Identify which cell holds the provided text, then report its [X, Y] central coordinate. 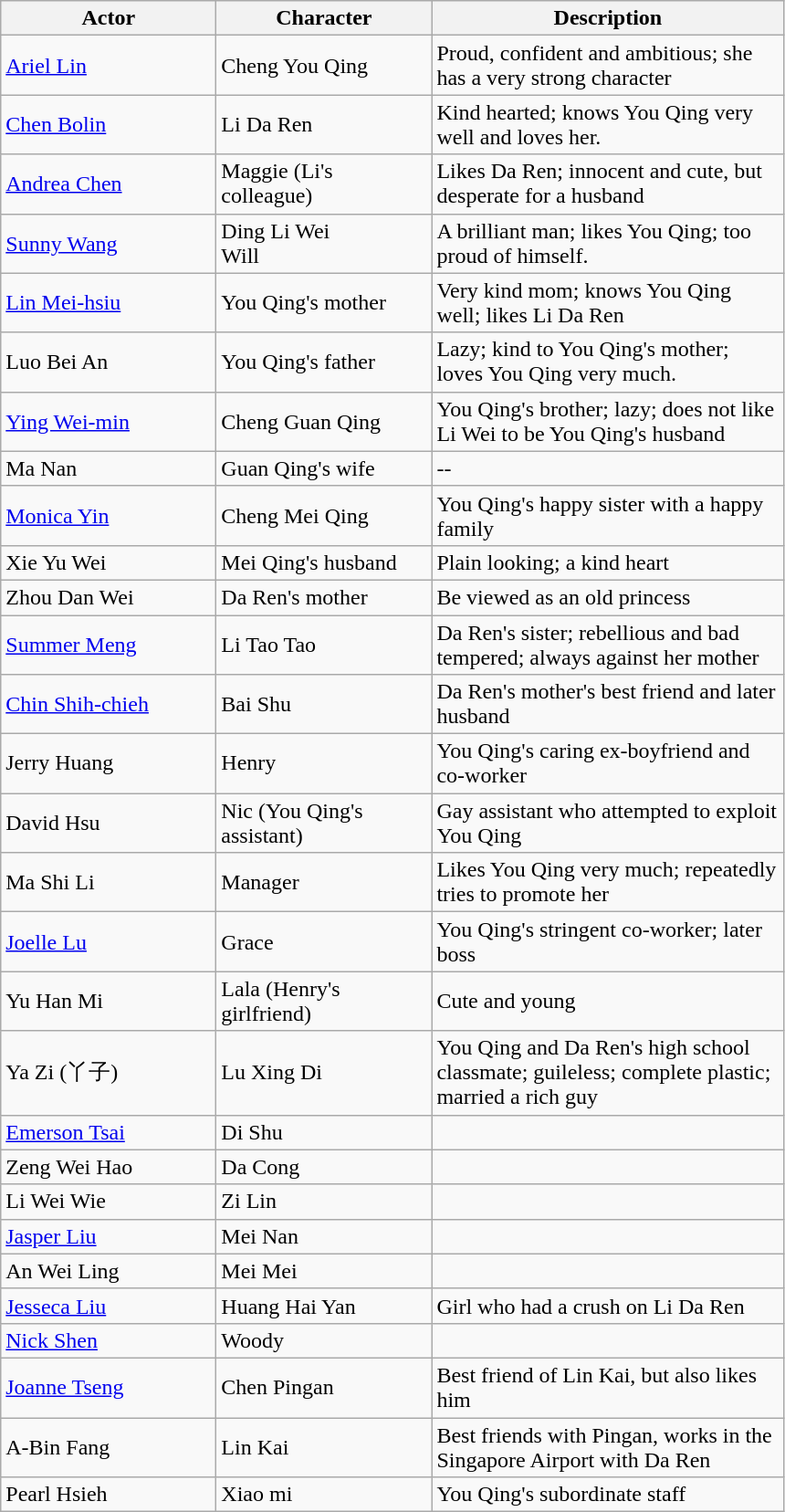
Bai Shu [324, 705]
Cute and young [608, 1001]
You Qing's brother; lazy; does not like Li Wei to be You Qing's husband [608, 422]
Ma Nan [109, 468]
Grace [324, 942]
You Qing's father [324, 362]
Cheng Mei Qing [324, 515]
Ya Zi (丫子) [109, 1073]
Chen Bolin [109, 124]
Lin Kai [324, 1446]
Lazy; kind to You Qing's mother; loves You Qing very much. [608, 362]
Mei Mei [324, 1271]
Jerry Huang [109, 763]
Da Ren's sister; rebellious and bad tempered; always against her mother [608, 645]
Ding Li Wei Will [324, 243]
Monica Yin [109, 515]
You Qing's caring ex-boyfriend and co-worker [608, 763]
You Qing's stringent co-worker; later boss [608, 942]
Cheng Guan Qing [324, 422]
Ying Wei-min [109, 422]
Best friends with Pingan, works in the Singapore Airport with Da Ren [608, 1446]
Maggie (Li's colleague) [324, 184]
Da Cong [324, 1167]
A brilliant man; likes You Qing; too proud of himself. [608, 243]
Kind hearted; knows You Qing very well and loves her. [608, 124]
Be viewed as an old princess [608, 597]
Lin Mei-hsiu [109, 303]
Xie Yu Wei [109, 562]
Proud, confident and ambitious; she has a very strong character [608, 66]
Nick Shen [109, 1340]
Joanne Tseng [109, 1388]
Summer Meng [109, 645]
Joelle Lu [109, 942]
Li Wei Wie [109, 1202]
Chen Pingan [324, 1388]
Andrea Chen [109, 184]
Woody [324, 1340]
An Wei Ling [109, 1271]
Pearl Hsieh [109, 1495]
Actor [109, 18]
Ariel Lin [109, 66]
Nic (You Qing's assistant) [324, 824]
Likes You Qing very much; repeatedly tries to promote her [608, 882]
Mei Nan [324, 1236]
Luo Bei An [109, 362]
Yu Han Mi [109, 1001]
Jesseca Liu [109, 1306]
David Hsu [109, 824]
Li Tao Tao [324, 645]
You Qing's mother [324, 303]
You Qing and Da Ren's high school classmate; guileless; complete plastic; married a rich guy [608, 1073]
Emerson Tsai [109, 1132]
Zi Lin [324, 1202]
Guan Qing's wife [324, 468]
Lu Xing Di [324, 1073]
Da Ren's mother [324, 597]
Huang Hai Yan [324, 1306]
Zeng Wei Hao [109, 1167]
Manager [324, 882]
Di Shu [324, 1132]
Best friend of Lin Kai, but also likes him [608, 1388]
A-Bin Fang [109, 1446]
Sunny Wang [109, 243]
Description [608, 18]
Lala (Henry's girlfriend) [324, 1001]
Zhou Dan Wei [109, 597]
Da Ren's mother's best friend and later husband [608, 705]
Likes Da Ren; innocent and cute, but desperate for a husband [608, 184]
Mei Qing's husband [324, 562]
Xiao mi [324, 1495]
Ma Shi Li [109, 882]
Very kind mom; knows You Qing well; likes Li Da Ren [608, 303]
Cheng You Qing [324, 66]
Character [324, 18]
You Qing's subordinate staff [608, 1495]
Henry [324, 763]
-- [608, 468]
Chin Shih-chieh [109, 705]
Li Da Ren [324, 124]
Jasper Liu [109, 1236]
Girl who had a crush on Li Da Ren [608, 1306]
Plain looking; a kind heart [608, 562]
Gay assistant who attempted to exploit You Qing [608, 824]
You Qing's happy sister with a happy family [608, 515]
